Find where the given text appears and provide that cell's center as (X, Y) coordinate. 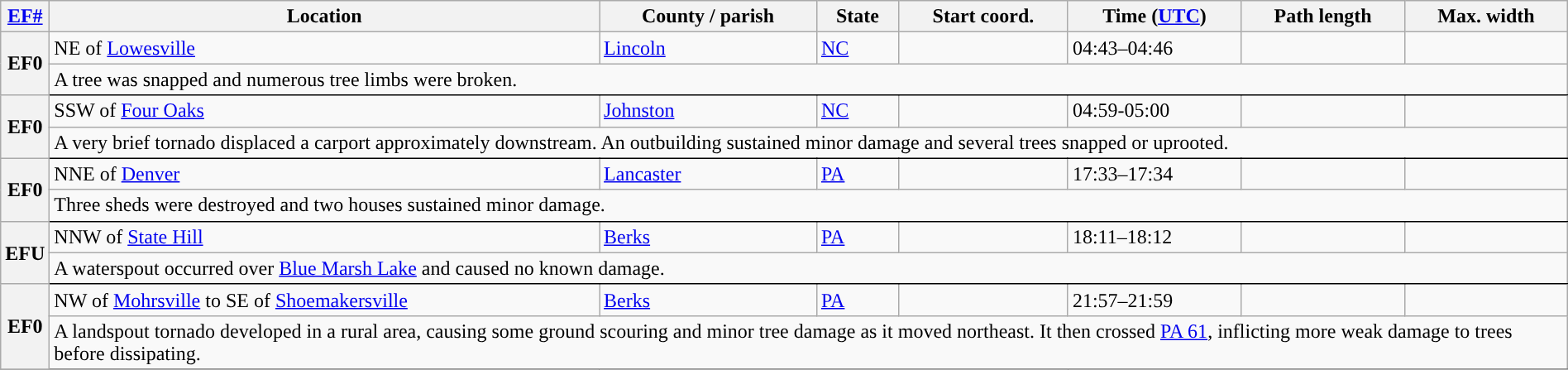
EFU (25, 252)
21:57–21:59 (1154, 300)
18:11–18:12 (1154, 237)
County / parish (708, 17)
Johnston (708, 111)
NW of Mohrsville to SE of Shoemakersville (324, 300)
04:59-05:00 (1154, 111)
A tree was snapped and numerous tree limbs were broken. (809, 79)
NNE of Denver (324, 174)
Location (324, 17)
Start coord. (984, 17)
NE of Lowesville (324, 48)
Time (UTC) (1154, 17)
A very brief tornado displaced a carport approximately downstream. An outbuilding sustained minor damage and several trees snapped or uprooted. (809, 142)
SSW of Four Oaks (324, 111)
Three sheds were destroyed and two houses sustained minor damage. (809, 205)
Lincoln (708, 48)
Path length (1323, 17)
EF# (25, 17)
NNW of State Hill (324, 237)
Lancaster (708, 174)
State (857, 17)
Max. width (1487, 17)
17:33–17:34 (1154, 174)
04:43–04:46 (1154, 48)
A waterspout occurred over Blue Marsh Lake and caused no known damage. (809, 268)
